Locate the cell with the specified text and output its (X, Y) center coordinate. 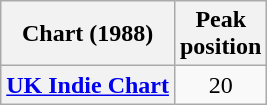
Chart (1988) (88, 34)
20 (220, 85)
UK Indie Chart (88, 85)
Peakposition (220, 34)
